Detect which cell encompasses the target text, then output its (x, y) center coordinate. 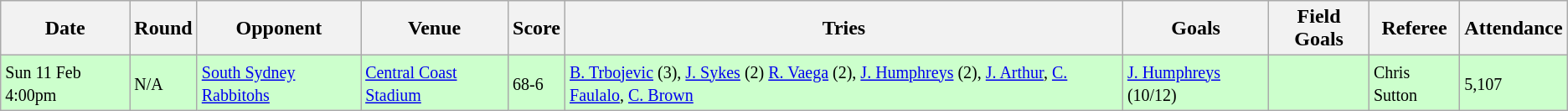
Attendance (1514, 29)
5,107 (1514, 82)
Sun 11 Feb 4:00pm (65, 82)
Chris Sutton (1414, 82)
Central Coast Stadium (435, 82)
B. Trbojevic (3), J. Sykes (2) R. Vaega (2), J. Humphreys (2), J. Arthur, C. Faulalo, C. Brown (844, 82)
Tries (844, 29)
Opponent (278, 29)
Field Goals (1319, 29)
Round (163, 29)
Score (537, 29)
South Sydney Rabbitohs (278, 82)
Goals (1195, 29)
N/A (163, 82)
J. Humphreys (10/12) (1195, 82)
Date (65, 29)
Referee (1414, 29)
Venue (435, 29)
68-6 (537, 82)
